Scan for the cell matching the given text and deliver its [X, Y] coordinate at center. 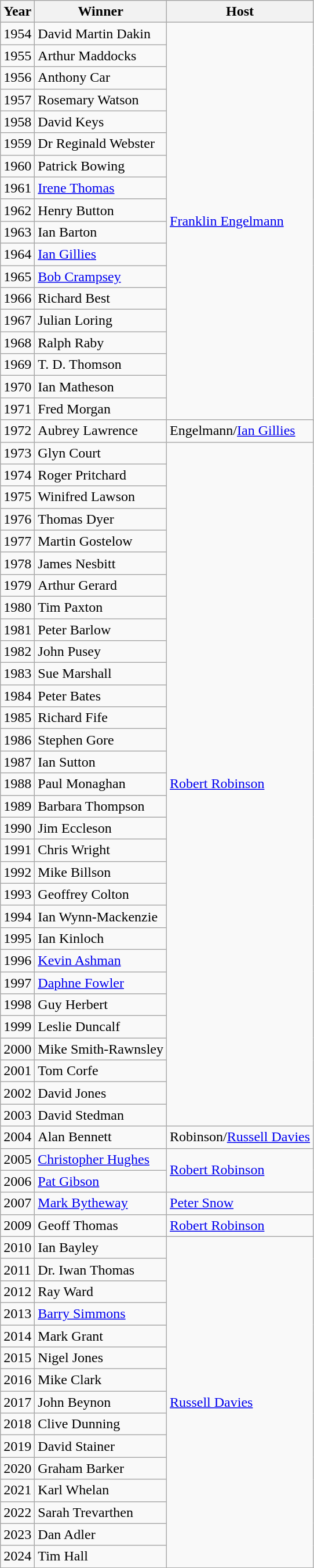
Dr. Iwan Thomas [101, 1269]
2002 [17, 1093]
2014 [17, 1335]
Geoff Thomas [101, 1225]
1957 [17, 100]
1971 [17, 409]
1998 [17, 1005]
1963 [17, 232]
Ian Gillies [101, 254]
Mike Smith-Rawnsley [101, 1049]
Karl Whelan [101, 1490]
T. D. Thomson [101, 365]
Dr Reginald Webster [101, 144]
1997 [17, 983]
Robinson/Russell Davies [240, 1137]
2023 [17, 1534]
1954 [17, 34]
1978 [17, 563]
Anthony Car [101, 78]
1972 [17, 431]
1967 [17, 321]
1999 [17, 1027]
Arthur Gerard [101, 585]
Barry Simmons [101, 1313]
1990 [17, 828]
Engelmann/Ian Gillies [240, 431]
Sarah Trevarthen [101, 1512]
Peter Bates [101, 696]
2022 [17, 1512]
2020 [17, 1468]
Stephen Gore [101, 740]
Ralph Raby [101, 343]
James Nesbitt [101, 563]
Henry Button [101, 210]
John Beynon [101, 1402]
Clive Dunning [101, 1424]
1988 [17, 784]
1985 [17, 718]
Ian Bayley [101, 1247]
Martin Gostelow [101, 541]
2021 [17, 1490]
1984 [17, 696]
1968 [17, 343]
Kevin Ashman [101, 960]
Roger Pritchard [101, 475]
Graham Barker [101, 1468]
David Jones [101, 1093]
Rosemary Watson [101, 100]
1976 [17, 519]
Christopher Hughes [101, 1159]
Richard Fife [101, 718]
2009 [17, 1225]
2018 [17, 1424]
2015 [17, 1358]
Jim Eccleson [101, 828]
Patrick Bowing [101, 166]
Peter Barlow [101, 629]
Winifred Lawson [101, 497]
1961 [17, 188]
1995 [17, 938]
2003 [17, 1115]
1955 [17, 56]
Ian Barton [101, 232]
Host [240, 12]
2010 [17, 1247]
2024 [17, 1556]
1964 [17, 254]
1982 [17, 652]
2005 [17, 1159]
Aubrey Lawrence [101, 431]
Russell Davies [240, 1402]
Ian Kinloch [101, 938]
Mark Bytheway [101, 1203]
David Martin Dakin [101, 34]
David Keys [101, 122]
2000 [17, 1049]
Paul Monaghan [101, 784]
2019 [17, 1446]
Ray Ward [101, 1291]
1973 [17, 453]
2012 [17, 1291]
1977 [17, 541]
Julian Loring [101, 321]
1989 [17, 806]
1965 [17, 277]
Franklin Engelmann [240, 222]
1966 [17, 299]
Leslie Duncalf [101, 1027]
2007 [17, 1203]
2006 [17, 1181]
Glyn Court [101, 453]
2013 [17, 1313]
Peter Snow [240, 1203]
Pat Gibson [101, 1181]
Mike Billson [101, 872]
1960 [17, 166]
Bob Crampsey [101, 277]
1959 [17, 144]
1992 [17, 872]
2011 [17, 1269]
2017 [17, 1402]
1981 [17, 629]
Chris Wright [101, 850]
Barbara Thompson [101, 806]
Daphne Fowler [101, 983]
Mike Clark [101, 1380]
1969 [17, 365]
1980 [17, 607]
1962 [17, 210]
Ian Sutton [101, 762]
2001 [17, 1071]
Sue Marshall [101, 674]
1994 [17, 916]
Tom Corfe [101, 1071]
Irene Thomas [101, 188]
1975 [17, 497]
Fred Morgan [101, 409]
Arthur Maddocks [101, 56]
Tim Paxton [101, 607]
David Stedman [101, 1115]
1987 [17, 762]
Ian Wynn-Mackenzie [101, 916]
Geoffrey Colton [101, 894]
Year [17, 12]
Ian Matheson [101, 387]
1970 [17, 387]
1991 [17, 850]
2004 [17, 1137]
John Pusey [101, 652]
Thomas Dyer [101, 519]
Tim Hall [101, 1556]
2016 [17, 1380]
1956 [17, 78]
Alan Bennett [101, 1137]
1983 [17, 674]
Richard Best [101, 299]
Dan Adler [101, 1534]
David Stainer [101, 1446]
1996 [17, 960]
1986 [17, 740]
1958 [17, 122]
1979 [17, 585]
Guy Herbert [101, 1005]
Winner [101, 12]
1993 [17, 894]
1974 [17, 475]
Nigel Jones [101, 1358]
Mark Grant [101, 1335]
